Provide the [x, y] coordinate of the cell's center where the given text is located.  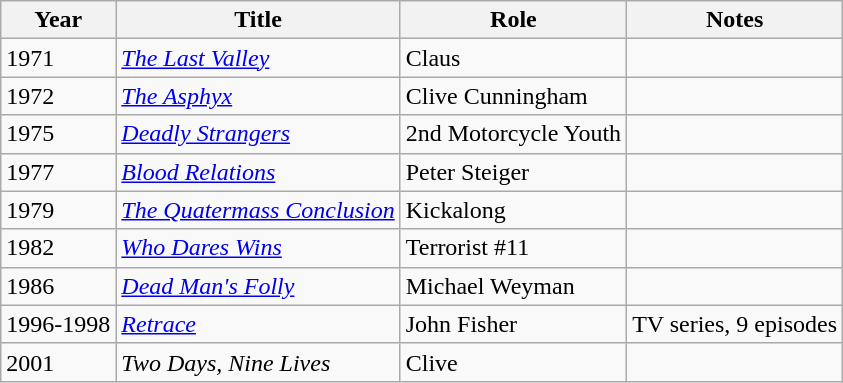
Title [258, 20]
1972 [58, 96]
Claus [513, 58]
Role [513, 20]
Clive Cunningham [513, 96]
Blood Relations [258, 172]
2nd Motorcycle Youth [513, 134]
Kickalong [513, 210]
1982 [58, 248]
Michael Weyman [513, 286]
Dead Man's Folly [258, 286]
1971 [58, 58]
Notes [735, 20]
The Last Valley [258, 58]
1979 [58, 210]
1986 [58, 286]
Retrace [258, 324]
Year [58, 20]
Clive [513, 362]
Deadly Strangers [258, 134]
Peter Steiger [513, 172]
The Asphyx [258, 96]
1975 [58, 134]
The Quatermass Conclusion [258, 210]
Two Days, Nine Lives [258, 362]
2001 [58, 362]
John Fisher [513, 324]
1977 [58, 172]
Who Dares Wins [258, 248]
1996-1998 [58, 324]
Terrorist #11 [513, 248]
TV series, 9 episodes [735, 324]
